Capture the cell that displays the provided text and extract its [x, y] central coordinate. 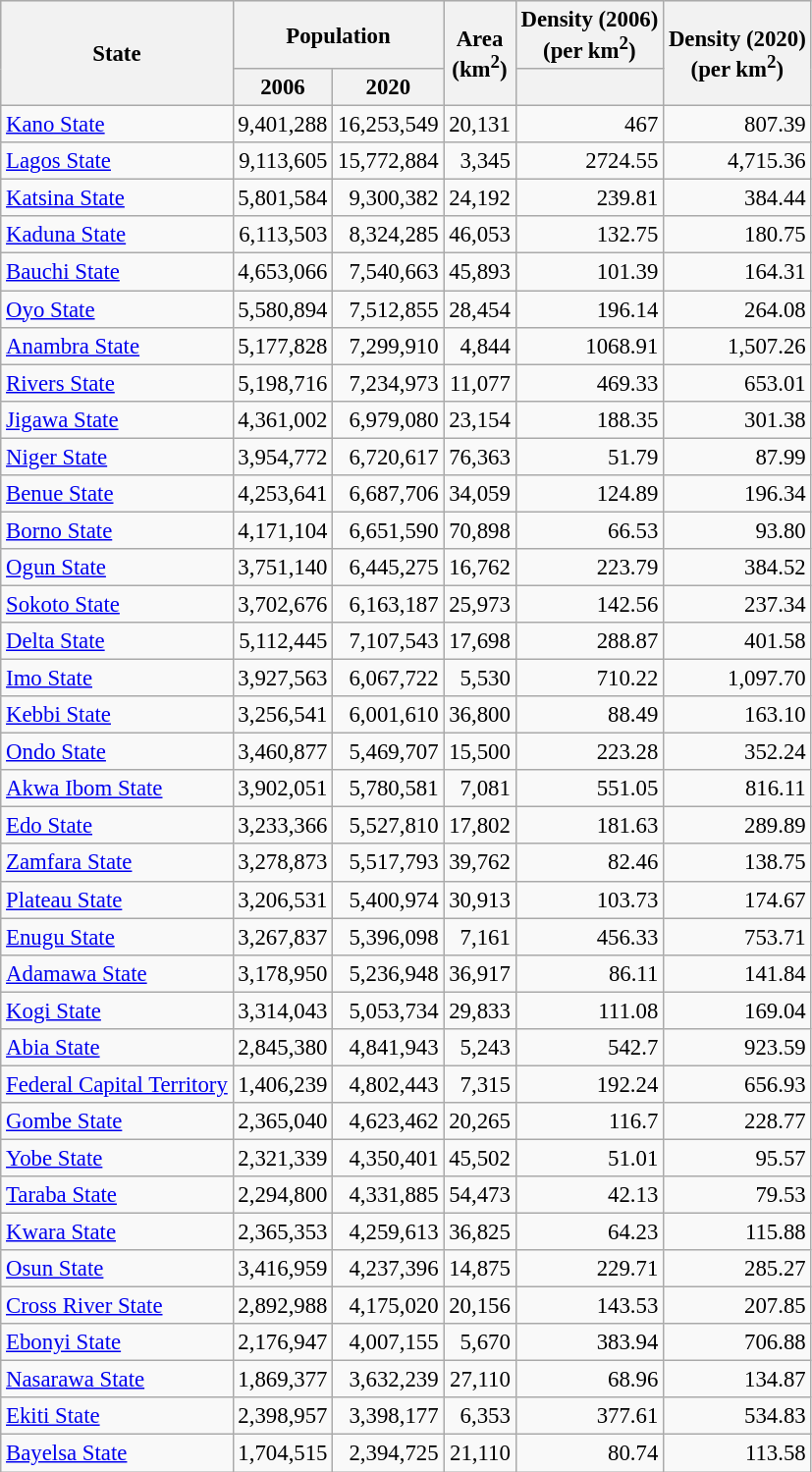
Kogi State [117, 1010]
239.81 [589, 198]
23,154 [479, 419]
Jigawa State [117, 419]
80.74 [589, 1453]
3,398,177 [389, 1417]
7,081 [479, 789]
2,321,339 [283, 1158]
20,265 [479, 1121]
816.11 [737, 789]
45,502 [479, 1158]
551.05 [589, 789]
237.34 [737, 604]
36,800 [479, 715]
27,110 [479, 1380]
3,314,043 [283, 1010]
6,067,722 [389, 679]
Katsina State [117, 198]
54,473 [479, 1195]
4,715.36 [737, 161]
1,704,515 [283, 1453]
534.83 [737, 1417]
188.35 [589, 419]
46,053 [479, 235]
Bauchi State [117, 272]
Bayelsa State [117, 1453]
6,001,610 [389, 715]
4,007,155 [389, 1342]
229.71 [589, 1269]
51.79 [589, 457]
24,192 [479, 198]
3,178,950 [283, 973]
5,396,098 [389, 937]
1,869,377 [283, 1380]
3,206,531 [283, 900]
5,236,948 [389, 973]
124.89 [589, 494]
4,171,104 [283, 530]
5,517,793 [389, 863]
6,163,187 [389, 604]
377.61 [589, 1417]
2006 [283, 87]
196.34 [737, 494]
2724.55 [589, 161]
710.22 [589, 679]
30,913 [479, 900]
88.49 [589, 715]
4,331,885 [389, 1195]
5,400,974 [389, 900]
113.58 [737, 1453]
3,460,877 [283, 752]
Cross River State [117, 1306]
6,353 [479, 1417]
5,198,716 [283, 383]
Lagos State [117, 161]
4,175,020 [389, 1306]
Kwara State [117, 1232]
4,653,066 [283, 272]
Niger State [117, 457]
3,416,959 [283, 1269]
8,324,285 [389, 235]
3,278,873 [283, 863]
42.13 [589, 1195]
Density (2020)(per km2) [737, 53]
68.96 [589, 1380]
29,833 [479, 1010]
3,233,366 [283, 826]
Kano State [117, 125]
4,253,641 [283, 494]
79.53 [737, 1195]
7,315 [479, 1084]
142.56 [589, 604]
2,845,380 [283, 1048]
Osun State [117, 1269]
Edo State [117, 826]
4,802,443 [389, 1084]
4,237,396 [389, 1269]
181.63 [589, 826]
207.85 [737, 1306]
Ekiti State [117, 1417]
3,345 [479, 161]
352.24 [737, 752]
467 [589, 125]
5,053,734 [389, 1010]
7,299,910 [389, 346]
4,361,002 [283, 419]
383.94 [589, 1342]
132.75 [589, 235]
5,112,445 [283, 641]
17,698 [479, 641]
Ebonyi State [117, 1342]
Nasarawa State [117, 1380]
2,294,800 [283, 1195]
6,720,617 [389, 457]
7,512,855 [389, 309]
5,530 [479, 679]
223.28 [589, 752]
134.87 [737, 1380]
39,762 [479, 863]
264.08 [737, 309]
163.10 [737, 715]
9,401,288 [283, 125]
7,540,663 [389, 272]
Delta State [117, 641]
288.87 [589, 641]
34,059 [479, 494]
Kaduna State [117, 235]
5,177,828 [283, 346]
706.88 [737, 1342]
456.33 [589, 937]
143.53 [589, 1306]
2,365,353 [283, 1232]
116.7 [589, 1121]
192.24 [589, 1084]
36,917 [479, 973]
301.38 [737, 419]
174.67 [737, 900]
20,131 [479, 125]
807.39 [737, 125]
169.04 [737, 1010]
Adamawa State [117, 973]
469.33 [589, 383]
Abia State [117, 1048]
1,097.70 [737, 679]
Borno State [117, 530]
36,825 [479, 1232]
Taraba State [117, 1195]
Oyo State [117, 309]
103.73 [589, 900]
228.77 [737, 1121]
Anambra State [117, 346]
4,841,943 [389, 1048]
1068.91 [589, 346]
289.89 [737, 826]
3,954,772 [283, 457]
115.88 [737, 1232]
Ondo State [117, 752]
Enugu State [117, 937]
164.31 [737, 272]
28,454 [479, 309]
2,892,988 [283, 1306]
Imo State [117, 679]
4,844 [479, 346]
17,802 [479, 826]
Density (2006)(per km2) [589, 35]
5,580,894 [283, 309]
384.52 [737, 568]
653.01 [737, 383]
Plateau State [117, 900]
4,350,401 [389, 1158]
6,445,275 [389, 568]
16,253,549 [389, 125]
3,902,051 [283, 789]
401.58 [737, 641]
20,156 [479, 1306]
285.27 [737, 1269]
State [117, 53]
3,702,676 [283, 604]
3,927,563 [283, 679]
6,113,503 [283, 235]
923.59 [737, 1048]
196.14 [589, 309]
4,623,462 [389, 1121]
14,875 [479, 1269]
Sokoto State [117, 604]
656.93 [737, 1084]
5,527,810 [389, 826]
141.84 [737, 973]
16,762 [479, 568]
70,898 [479, 530]
86.11 [589, 973]
15,772,884 [389, 161]
6,651,590 [389, 530]
5,780,581 [389, 789]
2,394,725 [389, 1453]
5,801,584 [283, 198]
15,500 [479, 752]
223.79 [589, 568]
2020 [389, 87]
5,670 [479, 1342]
82.46 [589, 863]
3,256,541 [283, 715]
51.01 [589, 1158]
Yobe State [117, 1158]
1,406,239 [283, 1084]
93.80 [737, 530]
7,161 [479, 937]
9,113,605 [283, 161]
3,267,837 [283, 937]
753.71 [737, 937]
Federal Capital Territory [117, 1084]
66.53 [589, 530]
Area(km2) [479, 53]
25,973 [479, 604]
3,751,140 [283, 568]
111.08 [589, 1010]
6,979,080 [389, 419]
21,110 [479, 1453]
95.57 [737, 1158]
45,893 [479, 272]
64.23 [589, 1232]
7,107,543 [389, 641]
2,176,947 [283, 1342]
5,243 [479, 1048]
Rivers State [117, 383]
Kebbi State [117, 715]
180.75 [737, 235]
9,300,382 [389, 198]
87.99 [737, 457]
Akwa Ibom State [117, 789]
6,687,706 [389, 494]
Gombe State [117, 1121]
5,469,707 [389, 752]
Benue State [117, 494]
4,259,613 [389, 1232]
101.39 [589, 272]
11,077 [479, 383]
76,363 [479, 457]
2,398,957 [283, 1417]
Zamfara State [117, 863]
7,234,973 [389, 383]
542.7 [589, 1048]
Ogun State [117, 568]
138.75 [737, 863]
384.44 [737, 198]
2,365,040 [283, 1121]
3,632,239 [389, 1380]
Population [338, 35]
1,507.26 [737, 346]
